Extract the [X, Y] coordinate from the center of the cell holding the provided text.  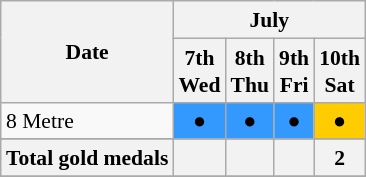
Date [87, 52]
8thThu [250, 70]
9thFri [294, 70]
Total gold medals [87, 158]
10thSat [340, 70]
8 Metre [87, 120]
July [269, 20]
2 [340, 158]
7thWed [199, 70]
